Return the [x, y] coordinate for the center point of the cell that contains the specified text.  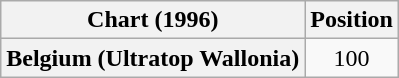
Position [352, 20]
Chart (1996) [153, 20]
Belgium (Ultratop Wallonia) [153, 58]
100 [352, 58]
